Output the (x, y) coordinate of the center of the cell containing the given text.  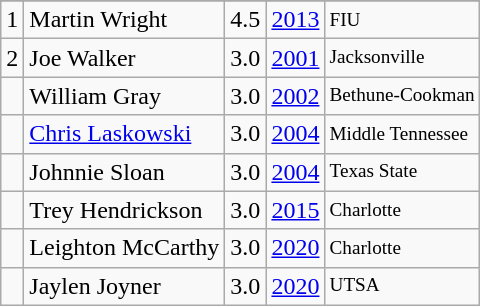
Leighton McCarthy (124, 248)
Martin Wright (124, 20)
Joe Walker (124, 58)
Johnnie Sloan (124, 172)
Texas State (402, 172)
2013 (296, 20)
William Gray (124, 96)
Jaylen Joyner (124, 286)
4.5 (246, 20)
FIU (402, 20)
2001 (296, 58)
2 (12, 58)
2015 (296, 210)
2002 (296, 96)
Chris Laskowski (124, 134)
Bethune-Cookman (402, 96)
Jacksonville (402, 58)
Middle Tennessee (402, 134)
1 (12, 20)
UTSA (402, 286)
Trey Hendrickson (124, 210)
